Return (X, Y) of the center of cell containing provided text 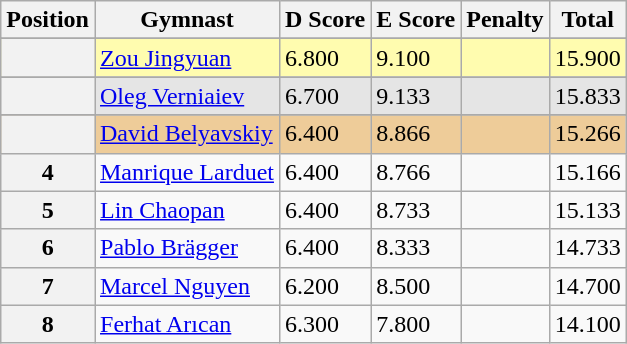
6.200 (324, 286)
14.733 (588, 248)
E Score (416, 20)
8.866 (416, 134)
Position (48, 20)
4 (48, 172)
Manrique Larduet (186, 172)
6.700 (324, 96)
14.700 (588, 286)
6.300 (324, 324)
Oleg Verniaiev (186, 96)
Marcel Nguyen (186, 286)
Penalty (505, 20)
Gymnast (186, 20)
8.500 (416, 286)
8.333 (416, 248)
15.166 (588, 172)
14.100 (588, 324)
8 (48, 324)
6 (48, 248)
Ferhat Arıcan (186, 324)
Zou Jingyuan (186, 58)
Total (588, 20)
7 (48, 286)
15.833 (588, 96)
6.800 (324, 58)
8.766 (416, 172)
15.133 (588, 210)
9.133 (416, 96)
15.266 (588, 134)
5 (48, 210)
Pablo Brägger (186, 248)
15.900 (588, 58)
Lin Chaopan (186, 210)
D Score (324, 20)
8.733 (416, 210)
9.100 (416, 58)
David Belyavskiy (186, 134)
7.800 (416, 324)
